Search for the cell housing the specified text and yield its [x, y] center coordinate. 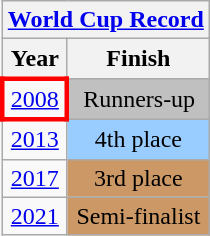
Finish [138, 59]
2021 [34, 216]
Year [34, 59]
Semi-finalist [138, 216]
Runners-up [138, 98]
2017 [34, 178]
2013 [34, 139]
2008 [34, 98]
World Cup Record [106, 20]
4th place [138, 139]
3rd place [138, 178]
